Pinpoint the cell where the given text exists, returning its (X, Y) midpoint coordinate. 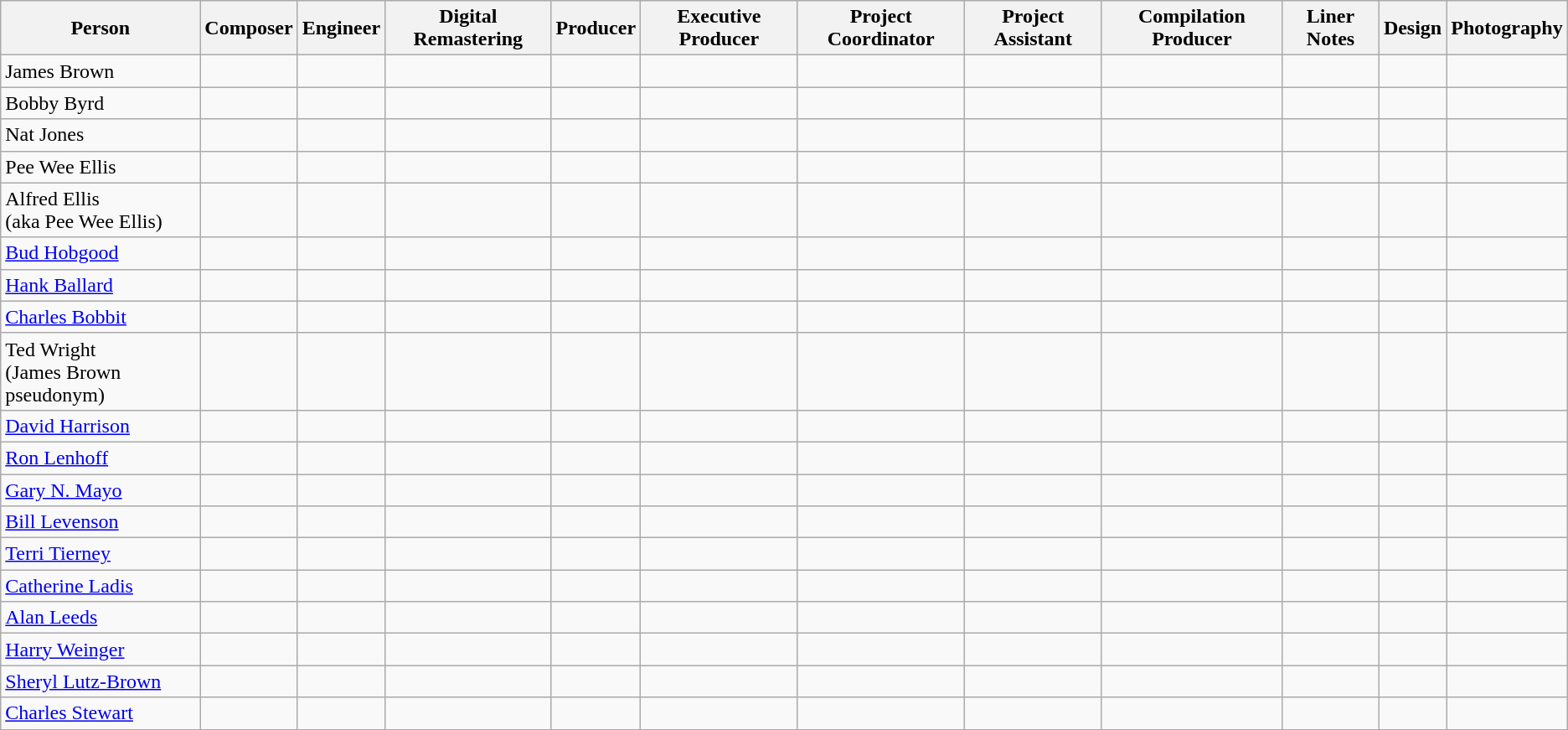
Person (101, 28)
Ron Lenhoff (101, 458)
Alan Leeds (101, 618)
James Brown (101, 71)
Digital Remastering (468, 28)
Sheryl Lutz-Brown (101, 681)
Nat Jones (101, 135)
David Harrison (101, 426)
Pee Wee Ellis (101, 167)
Alfred Ellis(aka Pee Wee Ellis) (101, 210)
Liner Notes (1331, 28)
Composer (249, 28)
Bill Levenson (101, 522)
Charles Bobbit (101, 317)
Executive Producer (719, 28)
Hank Ballard (101, 285)
Catherine Ladis (101, 586)
Charles Stewart (101, 713)
Project Assistant (1033, 28)
Compilation Producer (1191, 28)
Ted Wright(James Brown pseudonym) (101, 371)
Design (1412, 28)
Bud Hobgood (101, 253)
Project Coordinator (881, 28)
Engineer (341, 28)
Harry Weinger (101, 650)
Producer (596, 28)
Bobby Byrd (101, 103)
Photography (1507, 28)
Gary N. Mayo (101, 490)
Terri Tierney (101, 554)
